Provide the (X, Y) coordinate of the cell's center where the given text is located.  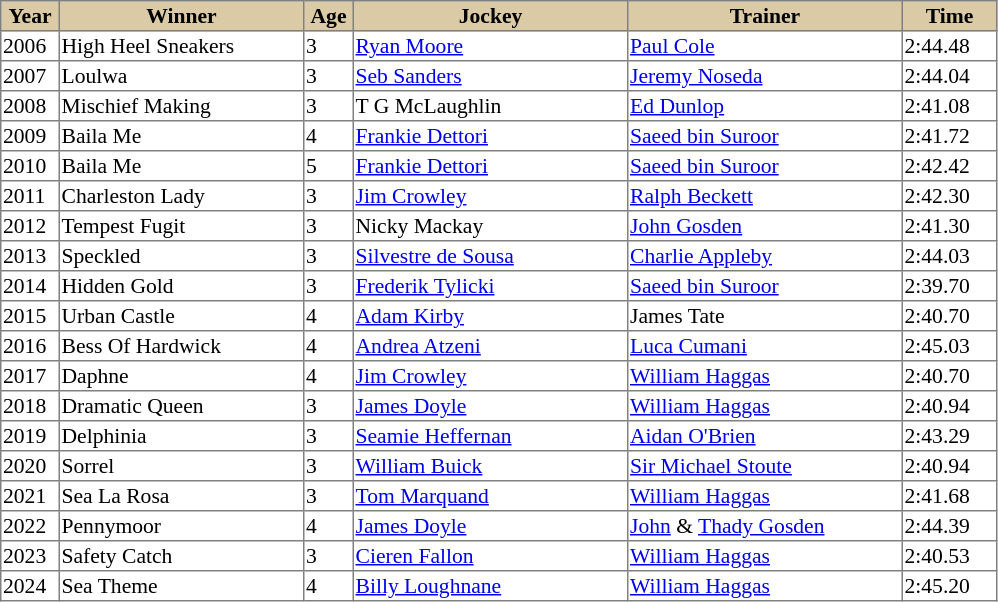
2:39.70 (949, 286)
Ralph Beckett (765, 196)
Sir Michael Stoute (765, 466)
Winner (181, 16)
2:45.03 (949, 346)
Charleston Lady (181, 196)
2:43.29 (949, 436)
2018 (30, 406)
2:44.04 (949, 76)
High Heel Sneakers (181, 46)
2010 (30, 166)
2009 (30, 136)
Ryan Moore (490, 46)
Charlie Appleby (765, 256)
Cieren Fallon (490, 556)
2:40.53 (949, 556)
Tom Marquand (490, 496)
Jockey (490, 16)
Daphne (181, 376)
2020 (30, 466)
2021 (30, 496)
Safety Catch (181, 556)
Jeremy Noseda (765, 76)
Hidden Gold (181, 286)
2012 (30, 226)
2:41.30 (949, 226)
2024 (30, 586)
Bess Of Hardwick (181, 346)
John & Thady Gosden (765, 526)
2:42.42 (949, 166)
Adam Kirby (490, 316)
T G McLaughlin (490, 106)
2016 (30, 346)
Ed Dunlop (765, 106)
2:44.03 (949, 256)
Pennymoor (181, 526)
Luca Cumani (765, 346)
Silvestre de Sousa (490, 256)
2013 (30, 256)
2:42.30 (949, 196)
Seb Sanders (490, 76)
Billy Loughnane (490, 586)
James Tate (765, 316)
Year (30, 16)
2007 (30, 76)
Paul Cole (765, 46)
Sorrel (181, 466)
2:45.20 (949, 586)
Delphinia (181, 436)
Nicky Mackay (490, 226)
Loulwa (181, 76)
Sea La Rosa (181, 496)
2022 (30, 526)
Speckled (181, 256)
Frederik Tylicki (490, 286)
Trainer (765, 16)
2:41.08 (949, 106)
Aidan O'Brien (765, 436)
Tempest Fugit (181, 226)
2015 (30, 316)
John Gosden (765, 226)
Sea Theme (181, 586)
Urban Castle (181, 316)
2019 (30, 436)
William Buick (490, 466)
2:44.48 (949, 46)
Dramatic Queen (181, 406)
2014 (30, 286)
2011 (30, 196)
2:41.72 (949, 136)
2:41.68 (949, 496)
2:44.39 (949, 526)
Seamie Heffernan (490, 436)
Time (949, 16)
2006 (30, 46)
Age (329, 16)
2008 (30, 106)
Andrea Atzeni (490, 346)
2017 (30, 376)
Mischief Making (181, 106)
2023 (30, 556)
5 (329, 166)
